Provide the (x, y) coordinate of the cell's center where the given text is located.  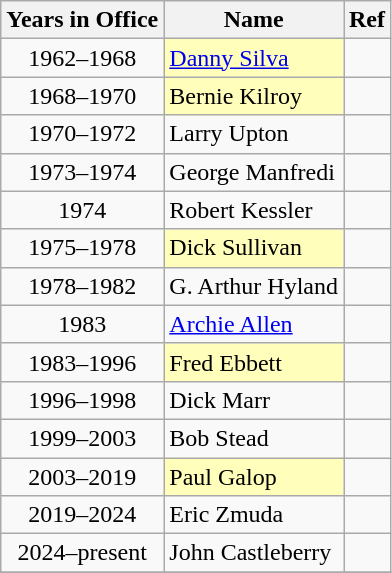
Bernie Kilroy (254, 96)
1999–2003 (82, 438)
John Castleberry (254, 553)
Paul Galop (254, 477)
1983–1996 (82, 362)
1973–1974 (82, 172)
Larry Upton (254, 134)
1970–1972 (82, 134)
George Manfredi (254, 172)
1983 (82, 324)
Name (254, 20)
Bob Stead (254, 438)
Years in Office (82, 20)
Danny Silva (254, 58)
2019–2024 (82, 515)
Dick Marr (254, 400)
Ref (368, 20)
Dick Sullivan (254, 248)
1968–1970 (82, 96)
1975–1978 (82, 248)
1962–1968 (82, 58)
G. Arthur Hyland (254, 286)
2003–2019 (82, 477)
1996–1998 (82, 400)
Robert Kessler (254, 210)
2024–present (82, 553)
1978–1982 (82, 286)
Fred Ebbett (254, 362)
Archie Allen (254, 324)
Eric Zmuda (254, 515)
1974 (82, 210)
